Determine the [X, Y] coordinate at the center of the cell enclosing the given text.  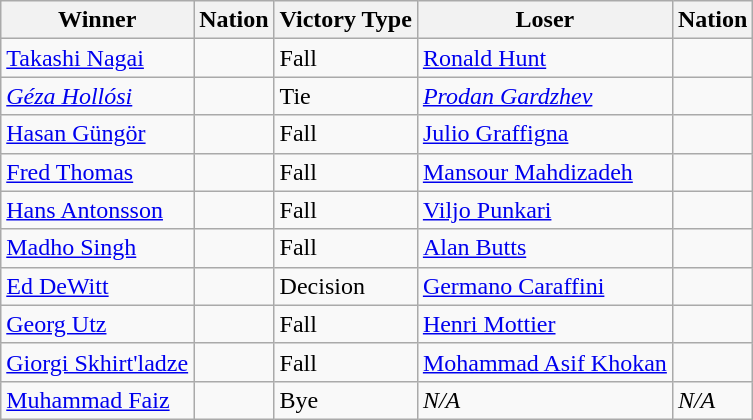
Winner [98, 20]
Julio Graffigna [544, 134]
Géza Hollósi [98, 96]
Loser [544, 20]
Muhammad Faiz [98, 400]
Bye [346, 400]
Viljo Punkari [544, 210]
Fred Thomas [98, 172]
Mansour Mahdizadeh [544, 172]
Ed DeWitt [98, 286]
Madho Singh [98, 248]
Victory Type [346, 20]
Mohammad Asif Khokan [544, 362]
Germano Caraffini [544, 286]
Georg Utz [98, 324]
Takashi Nagai [98, 58]
Hasan Güngör [98, 134]
Henri Mottier [544, 324]
Ronald Hunt [544, 58]
Prodan Gardzhev [544, 96]
Giorgi Skhirt'ladze [98, 362]
Alan Butts [544, 248]
Hans Antonsson [98, 210]
Decision [346, 286]
Tie [346, 96]
